Pinpoint the cell where the given text exists, returning its (X, Y) midpoint coordinate. 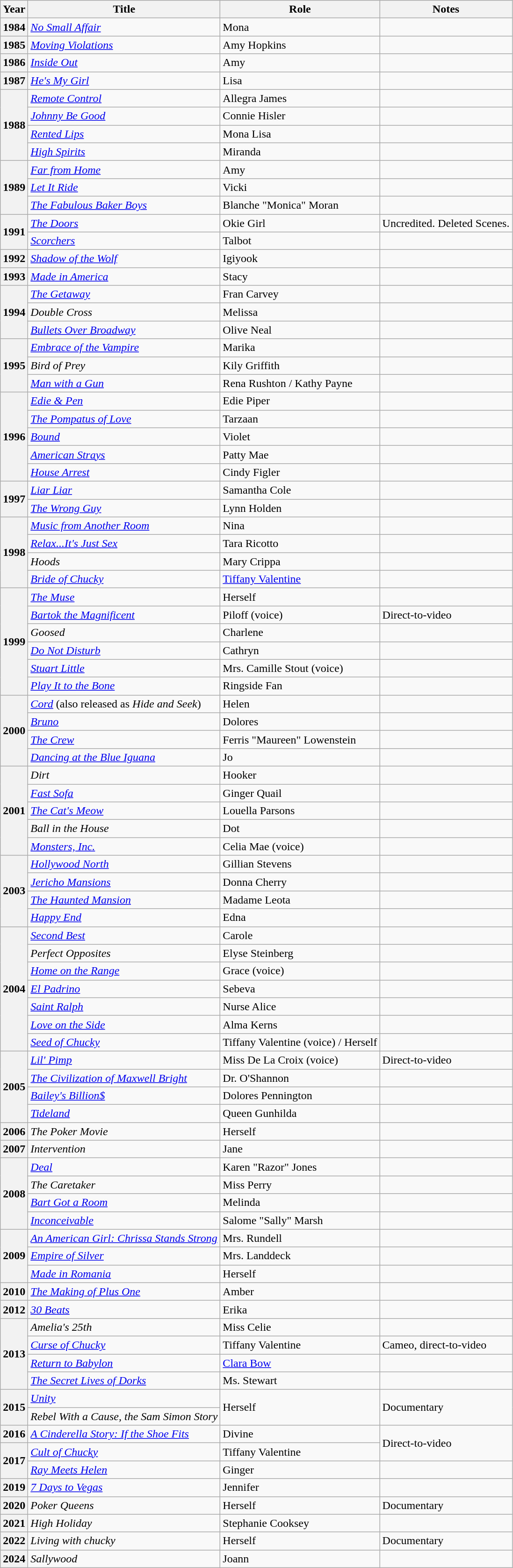
Liar Liar (124, 490)
Mrs. Landdeck (300, 1256)
Nina (300, 526)
Kily Griffith (300, 365)
He's My Girl (124, 80)
2021 (14, 1523)
Bird of Prey (124, 365)
Miss De La Croix (voice) (300, 1060)
1996 (14, 437)
Mrs. Rundell (300, 1238)
The Muse (124, 597)
Happy End (124, 918)
Carole (300, 935)
Okie Girl (300, 223)
Dr. O'Shannon (300, 1078)
30 Beats (124, 1309)
2008 (14, 1194)
2012 (14, 1309)
2020 (14, 1505)
Jane (300, 1149)
Love on the Side (124, 1024)
Jennifer (300, 1488)
2000 (14, 730)
The Getaway (124, 294)
2013 (14, 1354)
The Wrong Guy (124, 508)
Dot (300, 829)
Edie & Pen (124, 401)
7 Days to Vegas (124, 1488)
Mona (300, 27)
1984 (14, 27)
1989 (14, 187)
Jo (300, 757)
The Cat's Meow (124, 811)
The Civilization of Maxwell Bright (124, 1078)
Clara Bow (300, 1363)
An American Girl: Chrissa Stands Strong (124, 1238)
Karen "Razor" Jones (300, 1167)
Perfect Opposites (124, 953)
Deal (124, 1167)
Edna (300, 918)
Ringside Fan (300, 686)
Saint Ralph (124, 1006)
Sallywood (124, 1559)
Poker Queens (124, 1505)
Stephanie Cooksey (300, 1523)
Johnny Be Good (124, 116)
Notes (446, 9)
1987 (14, 80)
Nurse Alice (300, 1006)
Tideland (124, 1114)
The Pompatus of Love (124, 419)
El Padrino (124, 989)
Tiffany Valentine (voice) / Herself (300, 1042)
2001 (14, 810)
Queen Gunhilda (300, 1114)
Blanche "Monica" Moran (300, 205)
2024 (14, 1559)
Louella Parsons (300, 811)
A Cinderella Story: If the Shoe Fits (124, 1434)
Miss Perry (300, 1185)
Cindy Figler (300, 472)
Cameo, direct-to-video (446, 1345)
Bartok the Magnificent (124, 615)
No Small Affair (124, 27)
The Fabulous Baker Boys (124, 205)
Celia Mae (voice) (300, 846)
2005 (14, 1087)
Return to Babylon (124, 1363)
Madame Leota (300, 900)
1985 (14, 45)
2007 (14, 1149)
Gillian Stevens (300, 864)
Elyse Steinberg (300, 953)
High Holiday (124, 1523)
Year (14, 9)
Cult of Chucky (124, 1452)
Bailey's Billion$ (124, 1096)
2003 (14, 891)
1991 (14, 232)
Piloff (voice) (300, 615)
Cathryn (300, 650)
Vicki (300, 187)
The Caretaker (124, 1185)
The Poker Movie (124, 1131)
Allegra James (300, 98)
Ball in the House (124, 829)
Do Not Disturb (124, 650)
Unity (124, 1399)
Melissa (300, 312)
Remote Control (124, 98)
Igiyook (300, 259)
Title (124, 9)
2010 (14, 1291)
Connie Hisler (300, 116)
High Spirits (124, 152)
Goosed (124, 633)
2015 (14, 1408)
1992 (14, 259)
Miranda (300, 152)
The Making of Plus One (124, 1291)
Role (300, 9)
Ginger (300, 1470)
2016 (14, 1434)
2017 (14, 1461)
Grace (voice) (300, 971)
Mary Crippa (300, 562)
Intervention (124, 1149)
Helen (300, 704)
Divine (300, 1434)
Melinda (300, 1203)
Home on the Range (124, 971)
Lisa (300, 80)
Miss Celie (300, 1327)
Bride of Chucky (124, 579)
Hooker (300, 775)
Stuart Little (124, 668)
Bound (124, 437)
The Doors (124, 223)
Joann (300, 1559)
Tara Ricotto (300, 544)
Shadow of the Wolf (124, 259)
2004 (14, 989)
Violet (300, 437)
Dancing at the Blue Iguana (124, 757)
1986 (14, 63)
Marika (300, 348)
1998 (14, 553)
American Strays (124, 454)
Second Best (124, 935)
Amelia's 25th (124, 1327)
Uncredited. Deleted Scenes. (446, 223)
Samantha Cole (300, 490)
Erika (300, 1309)
Fran Carvey (300, 294)
The Secret Lives of Dorks (124, 1381)
Rena Rushton / Kathy Payne (300, 383)
1999 (14, 642)
Relax...It's Just Sex (124, 544)
Sebeva (300, 989)
2022 (14, 1541)
Dirt (124, 775)
Patty Mae (300, 454)
Edie Piper (300, 401)
1993 (14, 277)
Hoods (124, 562)
Fast Sofa (124, 793)
Inconceivable (124, 1220)
Ms. Stewart (300, 1381)
Salome "Sally" Marsh (300, 1220)
Bruno (124, 722)
2009 (14, 1256)
Made in America (124, 277)
Mona Lisa (300, 134)
Bullets Over Broadway (124, 330)
Living with chucky (124, 1541)
Music from Another Room (124, 526)
Far from Home (124, 169)
Embrace of the Vampire (124, 348)
Alma Kerns (300, 1024)
Double Cross (124, 312)
Amber (300, 1291)
1997 (14, 499)
Hollywood North (124, 864)
Scorchers (124, 241)
Dolores (300, 722)
Ginger Quail (300, 793)
Ray Meets Helen (124, 1470)
Rented Lips (124, 134)
Ferris "Maureen" Lowenstein (300, 739)
Empire of Silver (124, 1256)
Tarzaan (300, 419)
Charlene (300, 633)
Mrs. Camille Stout (voice) (300, 668)
Curse of Chucky (124, 1345)
Dolores Pennington (300, 1096)
The Haunted Mansion (124, 900)
Rebel With a Cause, the Sam Simon Story (124, 1416)
Lil' Pimp (124, 1060)
Cord (also released as Hide and Seek) (124, 704)
Man with a Gun (124, 383)
Bart Got a Room (124, 1203)
1995 (14, 365)
Talbot (300, 241)
Stacy (300, 277)
House Arrest (124, 472)
Inside Out (124, 63)
Amy Hopkins (300, 45)
The Crew (124, 739)
Moving Violations (124, 45)
Jericho Mansions (124, 882)
Play It to the Bone (124, 686)
1994 (14, 312)
Donna Cherry (300, 882)
Let It Ride (124, 187)
Olive Neal (300, 330)
Monsters, Inc. (124, 846)
1988 (14, 125)
2006 (14, 1131)
2019 (14, 1488)
Made in Romania (124, 1274)
Lynn Holden (300, 508)
Seed of Chucky (124, 1042)
